Pinpoint the cell where the given text exists, returning its (x, y) midpoint coordinate. 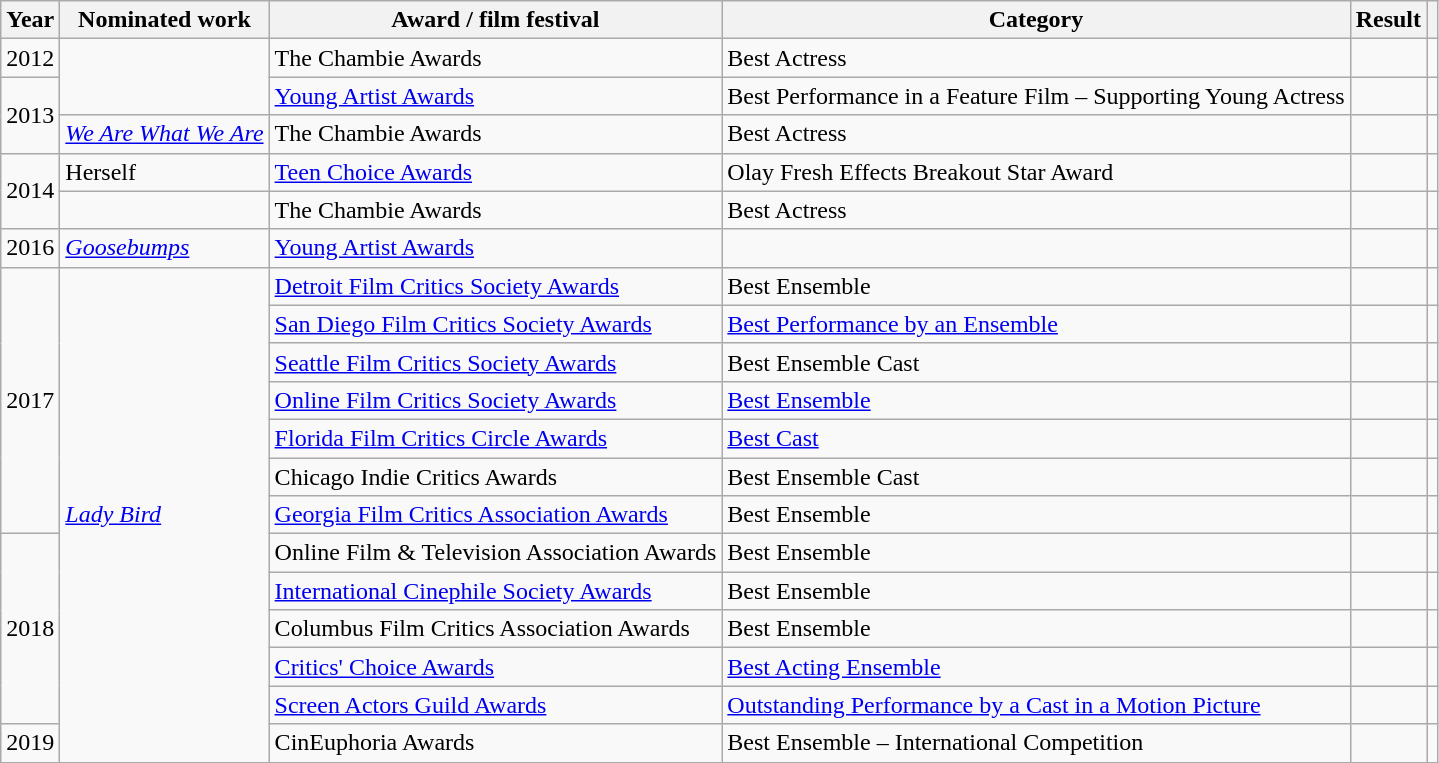
Best Performance by an Ensemble (1036, 324)
Nominated work (164, 20)
Critics' Choice Awards (496, 667)
Georgia Film Critics Association Awards (496, 515)
Best Acting Ensemble (1036, 667)
Teen Choice Awards (496, 172)
Detroit Film Critics Society Awards (496, 286)
Best Ensemble – International Competition (1036, 743)
Herself (164, 172)
Seattle Film Critics Society Awards (496, 362)
Chicago Indie Critics Awards (496, 477)
2013 (30, 115)
Olay Fresh Effects Breakout Star Award (1036, 172)
2017 (30, 400)
Result (1388, 20)
We Are What We Are (164, 134)
Award / film festival (496, 20)
Florida Film Critics Circle Awards (496, 438)
Goosebumps (164, 248)
Year (30, 20)
Lady Bird (164, 514)
2014 (30, 191)
2012 (30, 58)
International Cinephile Society Awards (496, 591)
Best Performance in a Feature Film – Supporting Young Actress (1036, 96)
Online Film Critics Society Awards (496, 400)
Columbus Film Critics Association Awards (496, 629)
Outstanding Performance by a Cast in a Motion Picture (1036, 705)
2016 (30, 248)
San Diego Film Critics Society Awards (496, 324)
Category (1036, 20)
2019 (30, 743)
Online Film & Television Association Awards (496, 553)
Screen Actors Guild Awards (496, 705)
Best Cast (1036, 438)
CinEuphoria Awards (496, 743)
2018 (30, 629)
